For the text-containing cell, return its midpoint in [X, Y] coordinate format. 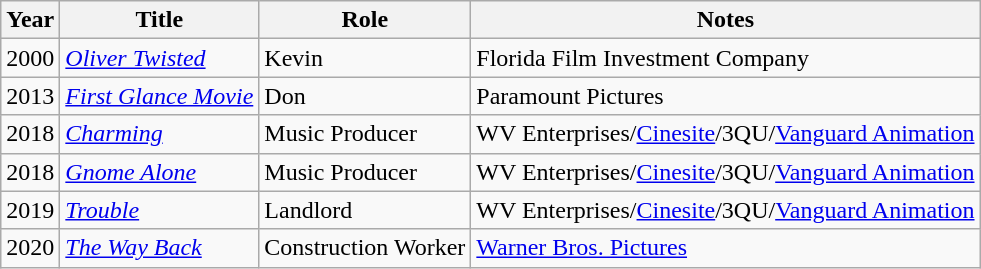
Title [160, 20]
Florida Film Investment Company [726, 58]
Warner Bros. Pictures [726, 248]
Trouble [160, 210]
Oliver Twisted [160, 58]
2013 [30, 96]
The Way Back [160, 248]
Role [365, 20]
2020 [30, 248]
Landlord [365, 210]
Notes [726, 20]
Construction Worker [365, 248]
2000 [30, 58]
Paramount Pictures [726, 96]
2019 [30, 210]
Kevin [365, 58]
First Glance Movie [160, 96]
Charming [160, 134]
Gnome Alone [160, 172]
Year [30, 20]
Don [365, 96]
